Locate the cell with the specified text and output its [x, y] center coordinate. 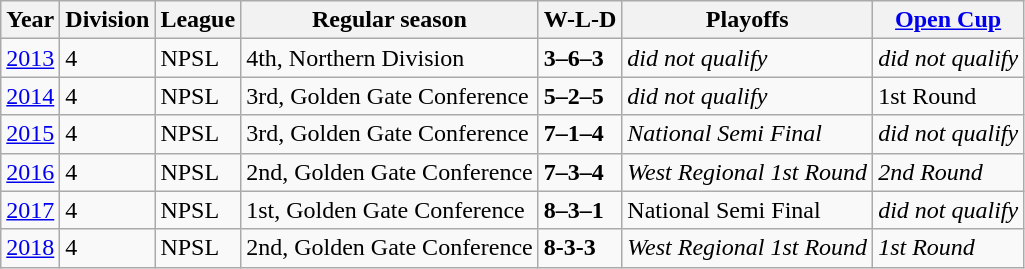
3–6–3 [580, 58]
League [198, 20]
W-L-D [580, 20]
7–1–4 [580, 134]
Open Cup [948, 20]
2014 [30, 96]
4th, Northern Division [390, 58]
8-3-3 [580, 248]
2018 [30, 248]
8–3–1 [580, 210]
2nd Round [948, 172]
7–3–4 [580, 172]
Regular season [390, 20]
Division [108, 20]
5–2–5 [580, 96]
2013 [30, 58]
Year [30, 20]
2017 [30, 210]
1st, Golden Gate Conference [390, 210]
Playoffs [748, 20]
2016 [30, 172]
2015 [30, 134]
